Extract the [x, y] coordinate from the center of the cell holding the provided text.  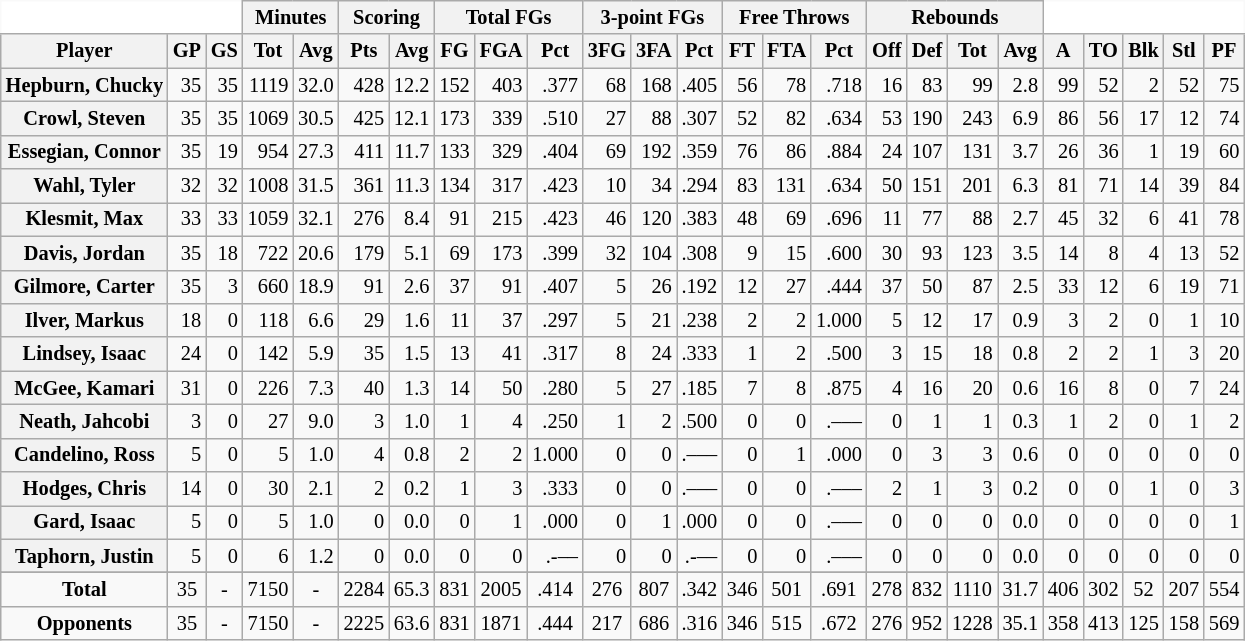
428 [364, 85]
31.5 [316, 186]
9 [742, 253]
82 [786, 118]
.405 [700, 85]
501 [786, 589]
.308 [700, 253]
35.1 [1020, 623]
Pts [364, 51]
168 [654, 85]
2.6 [412, 287]
.407 [555, 287]
.185 [700, 388]
1110 [972, 589]
358 [1063, 623]
9.0 [316, 421]
27.3 [316, 152]
45 [1063, 219]
Stl [1184, 51]
660 [268, 287]
243 [972, 118]
Ilver, Markus [84, 320]
Gard, Isaac [84, 522]
.383 [700, 219]
Neath, Jahcobi [84, 421]
.238 [700, 320]
6.3 [1020, 186]
32.0 [316, 85]
GP [187, 51]
515 [786, 623]
Gilmore, Carter [84, 287]
1059 [268, 219]
.307 [700, 118]
807 [654, 589]
329 [502, 152]
.696 [839, 219]
.294 [700, 186]
215 [502, 219]
Candelino, Ross [84, 455]
FGA [502, 51]
Davis, Jordan [84, 253]
Total FGs [508, 17]
.297 [555, 320]
.691 [839, 589]
217 [607, 623]
207 [1184, 589]
411 [364, 152]
Total [84, 589]
722 [268, 253]
31.7 [1020, 589]
1008 [268, 186]
2.5 [1020, 287]
Opponents [84, 623]
5.1 [412, 253]
.672 [839, 623]
179 [364, 253]
152 [454, 85]
403 [502, 85]
1871 [502, 623]
48 [742, 219]
3.5 [1020, 253]
87 [972, 287]
.600 [839, 253]
93 [927, 253]
.377 [555, 85]
.316 [700, 623]
317 [502, 186]
3FA [654, 51]
8.4 [412, 219]
2.8 [1020, 85]
.875 [839, 388]
GS [224, 51]
Hepburn, Chucky [84, 85]
2005 [502, 589]
.884 [839, 152]
302 [1103, 589]
.718 [839, 85]
120 [654, 219]
3FG [607, 51]
TO [1103, 51]
63.6 [412, 623]
11.3 [412, 186]
68 [607, 85]
FG [454, 51]
Klesmit, Max [84, 219]
PF [1224, 51]
.192 [700, 287]
Scoring [387, 17]
31 [187, 388]
125 [1143, 623]
2.7 [1020, 219]
1.5 [412, 354]
11.7 [412, 152]
569 [1224, 623]
954 [268, 152]
A [1063, 51]
32.1 [316, 219]
339 [502, 118]
FT [742, 51]
46 [607, 219]
7.3 [316, 388]
226 [268, 388]
20.6 [316, 253]
34 [654, 186]
84 [1224, 186]
.404 [555, 152]
Minutes [291, 17]
12.1 [412, 118]
53 [887, 118]
Crowl, Steven [84, 118]
12.2 [412, 85]
21 [654, 320]
6.6 [316, 320]
554 [1224, 589]
18.9 [316, 287]
30.5 [316, 118]
77 [927, 219]
Wahl, Tyler [84, 186]
192 [654, 152]
.414 [555, 589]
.510 [555, 118]
Player [84, 51]
1228 [972, 623]
1.2 [316, 556]
FTA [786, 51]
.250 [555, 421]
Blk [1143, 51]
158 [1184, 623]
832 [927, 589]
3-point FGs [652, 17]
60 [1224, 152]
1119 [268, 85]
Taphorn, Justin [84, 556]
278 [887, 589]
Free Throws [794, 17]
29 [364, 320]
134 [454, 186]
2.1 [316, 489]
952 [927, 623]
107 [927, 152]
39 [1184, 186]
76 [742, 152]
425 [364, 118]
190 [927, 118]
40 [364, 388]
.342 [700, 589]
2284 [364, 589]
201 [972, 186]
81 [1063, 186]
142 [268, 354]
Off [887, 51]
118 [268, 320]
0.9 [1020, 320]
36 [1103, 152]
686 [654, 623]
74 [1224, 118]
413 [1103, 623]
.317 [555, 354]
Rebounds [955, 17]
.399 [555, 253]
.359 [700, 152]
75 [1224, 85]
Def [927, 51]
0.3 [1020, 421]
1069 [268, 118]
5.9 [316, 354]
104 [654, 253]
65.3 [412, 589]
361 [364, 186]
406 [1063, 589]
3.7 [1020, 152]
Hodges, Chris [84, 489]
2225 [364, 623]
133 [454, 152]
151 [927, 186]
Essegian, Connor [84, 152]
Lindsey, Isaac [84, 354]
.280 [555, 388]
123 [972, 253]
1.6 [412, 320]
McGee, Kamari [84, 388]
6.9 [1020, 118]
1.3 [412, 388]
